Locate the cell with the specified text and output its [x, y] center coordinate. 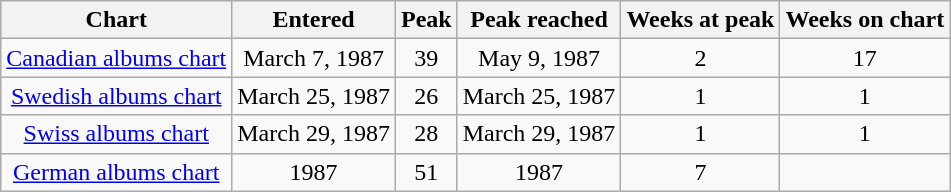
Swedish albums chart [116, 96]
March 7, 1987 [314, 58]
2 [700, 58]
26 [426, 96]
7 [700, 172]
Peak reached [539, 20]
May 9, 1987 [539, 58]
Swiss albums chart [116, 134]
51 [426, 172]
Weeks on chart [865, 20]
Canadian albums chart [116, 58]
Chart [116, 20]
28 [426, 134]
17 [865, 58]
Entered [314, 20]
German albums chart [116, 172]
39 [426, 58]
Weeks at peak [700, 20]
Peak [426, 20]
